Search for the cell housing the specified text and yield its [X, Y] center coordinate. 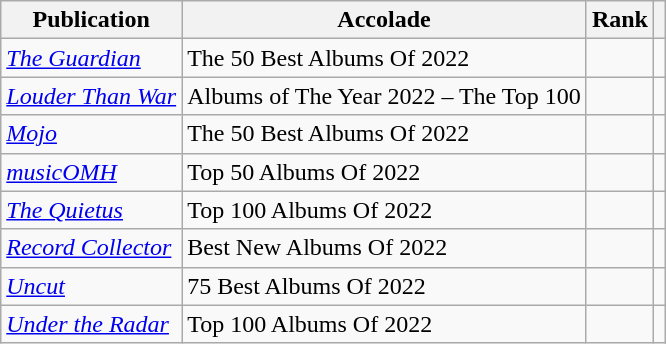
Best New Albums Of 2022 [384, 248]
Rank [620, 20]
The Quietus [92, 210]
Louder Than War [92, 96]
Top 50 Albums Of 2022 [384, 172]
Publication [92, 20]
Albums of The Year 2022 – The Top 100 [384, 96]
Accolade [384, 20]
musicOMH [92, 172]
Under the Radar [92, 324]
Record Collector [92, 248]
The Guardian [92, 58]
Uncut [92, 286]
Mojo [92, 134]
75 Best Albums Of 2022 [384, 286]
